Determine the [x, y] coordinate at the center of the cell enclosing the given text.  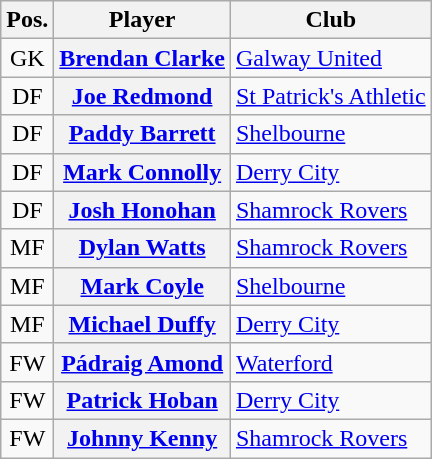
Waterford [330, 362]
Johnny Kenny [142, 438]
Pádraig Amond [142, 362]
St Patrick's Athletic [330, 96]
Mark Coyle [142, 286]
Paddy Barrett [142, 134]
Club [330, 20]
Brendan Clarke [142, 58]
Player [142, 20]
Dylan Watts [142, 248]
Pos. [28, 20]
Patrick Hoban [142, 400]
Joe Redmond [142, 96]
Galway United [330, 58]
Michael Duffy [142, 324]
GK [28, 58]
Mark Connolly [142, 172]
Josh Honohan [142, 210]
